Scan for the cell matching the given text and deliver its [x, y] coordinate at center. 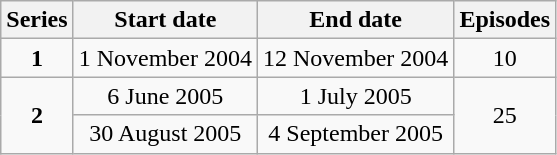
6 June 2005 [165, 96]
End date [355, 20]
1 [37, 58]
4 September 2005 [355, 134]
2 [37, 115]
Start date [165, 20]
12 November 2004 [355, 58]
Series [37, 20]
30 August 2005 [165, 134]
10 [505, 58]
1 November 2004 [165, 58]
1 July 2005 [355, 96]
25 [505, 115]
Episodes [505, 20]
